Locate the cell with the specified text and output its [X, Y] center coordinate. 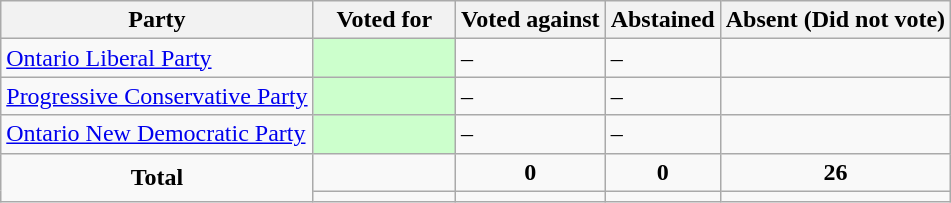
26 [835, 172]
Ontario New Democratic Party [157, 134]
Total [157, 178]
Party [157, 20]
Voted against [531, 20]
Absent (Did not vote) [835, 20]
Ontario Liberal Party [157, 58]
Abstained [662, 20]
Progressive Conservative Party [157, 96]
Voted for [384, 20]
